Provide the [x, y] coordinate of the cell's center where the given text is located.  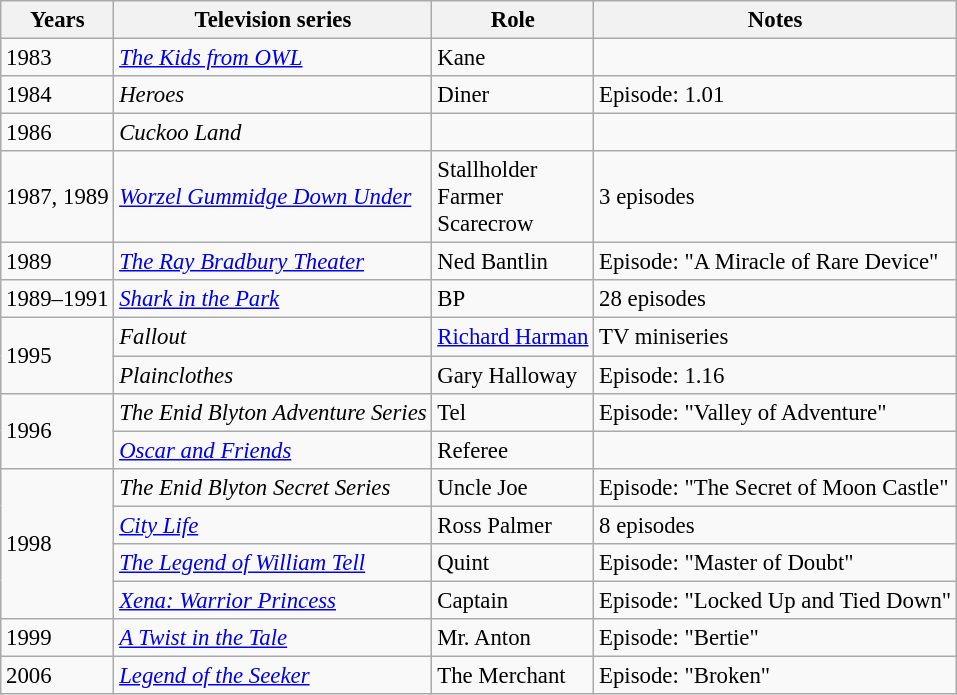
Episode: "Locked Up and Tied Down" [776, 600]
Episode: "A Miracle of Rare Device" [776, 262]
StallholderFarmerScarecrow [513, 197]
Ned Bantlin [513, 262]
Episode: 1.01 [776, 95]
1984 [58, 95]
Tel [513, 412]
Ross Palmer [513, 525]
Episode: 1.16 [776, 375]
Episode: "Bertie" [776, 638]
Episode: "Valley of Adventure" [776, 412]
Cuckoo Land [273, 133]
1983 [58, 58]
The Enid Blyton Adventure Series [273, 412]
1989–1991 [58, 299]
Years [58, 20]
The Ray Bradbury Theater [273, 262]
Fallout [273, 337]
Role [513, 20]
Uncle Joe [513, 487]
Episode: "Master of Doubt" [776, 563]
1996 [58, 430]
3 episodes [776, 197]
Quint [513, 563]
Episode: "The Secret of Moon Castle" [776, 487]
Shark in the Park [273, 299]
A Twist in the Tale [273, 638]
Worzel Gummidge Down Under [273, 197]
Plainclothes [273, 375]
1986 [58, 133]
1995 [58, 356]
Referee [513, 450]
TV miniseries [776, 337]
28 episodes [776, 299]
The Kids from OWL [273, 58]
Mr. Anton [513, 638]
Notes [776, 20]
8 episodes [776, 525]
Gary Halloway [513, 375]
BP [513, 299]
The Merchant [513, 675]
Episode: "Broken" [776, 675]
Richard Harman [513, 337]
1987, 1989 [58, 197]
2006 [58, 675]
Legend of the Seeker [273, 675]
Kane [513, 58]
Oscar and Friends [273, 450]
1989 [58, 262]
Diner [513, 95]
The Legend of William Tell [273, 563]
1998 [58, 543]
Television series [273, 20]
Heroes [273, 95]
Xena: Warrior Princess [273, 600]
The Enid Blyton Secret Series [273, 487]
Captain [513, 600]
1999 [58, 638]
City Life [273, 525]
